Capture the cell that displays the provided text and extract its (X, Y) central coordinate. 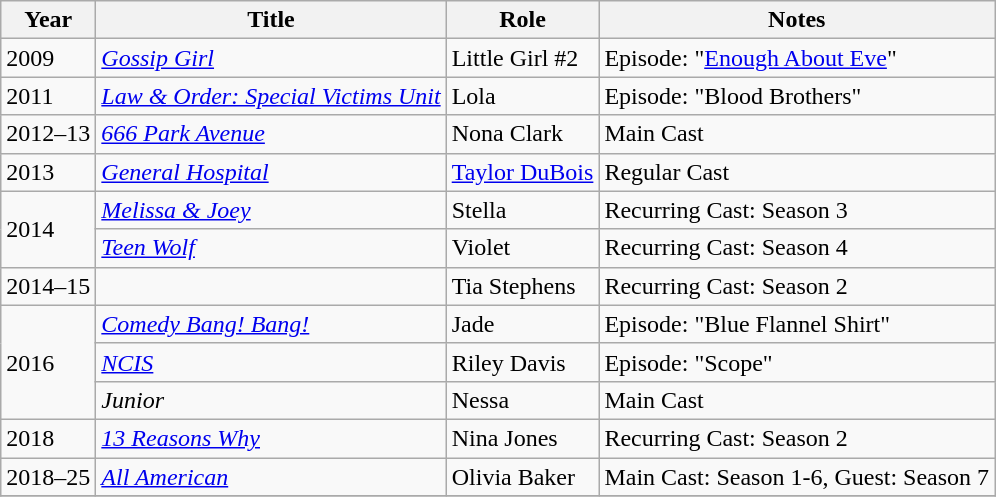
13 Reasons Why (271, 438)
Teen Wolf (271, 248)
Law & Order: Special Victims Unit (271, 96)
Riley Davis (522, 362)
Nessa (522, 400)
Episode: "Scope" (797, 362)
Episode: "Enough About Eve" (797, 58)
Melissa & Joey (271, 210)
2018–25 (48, 477)
Olivia Baker (522, 477)
Nona Clark (522, 134)
All American (271, 477)
Main Cast: Season 1-6, Guest: Season 7 (797, 477)
2012–13 (48, 134)
Year (48, 20)
Junior (271, 400)
2014–15 (48, 286)
Jade (522, 324)
666 Park Avenue (271, 134)
2011 (48, 96)
Lola (522, 96)
2014 (48, 229)
General Hospital (271, 172)
Title (271, 20)
Violet (522, 248)
Little Girl #2 (522, 58)
2018 (48, 438)
Episode: "Blue Flannel Shirt" (797, 324)
Recurring Cast: Season 3 (797, 210)
NCIS (271, 362)
Comedy Bang! Bang! (271, 324)
Gossip Girl (271, 58)
Recurring Cast: Season 4 (797, 248)
Role (522, 20)
Tia Stephens (522, 286)
Episode: "Blood Brothers" (797, 96)
2009 (48, 58)
Nina Jones (522, 438)
Taylor DuBois (522, 172)
Regular Cast (797, 172)
2016 (48, 362)
Notes (797, 20)
Stella (522, 210)
2013 (48, 172)
